Search for the cell housing the specified text and yield its (x, y) center coordinate. 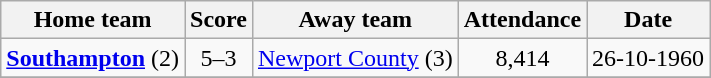
Score (219, 20)
8,414 (522, 58)
Home team (93, 20)
Away team (355, 20)
Date (648, 20)
Newport County (3) (355, 58)
Attendance (522, 20)
5–3 (219, 58)
Southampton (2) (93, 58)
26-10-1960 (648, 58)
